Detect which cell encompasses the target text, then output its (X, Y) center coordinate. 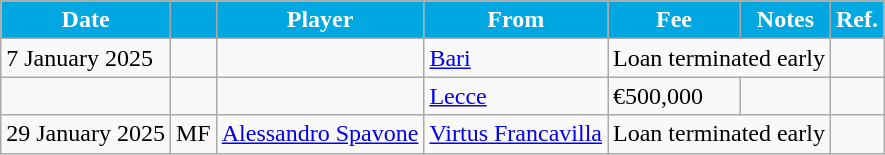
Fee (674, 20)
Date (86, 20)
29 January 2025 (86, 134)
MF (193, 134)
Player (320, 20)
Ref. (856, 20)
Alessandro Spavone (320, 134)
From (516, 20)
Lecce (516, 96)
Bari (516, 58)
€500,000 (674, 96)
Virtus Francavilla (516, 134)
Notes (785, 20)
7 January 2025 (86, 58)
